Provide the (x, y) coordinate of the cell's center where the given text is located.  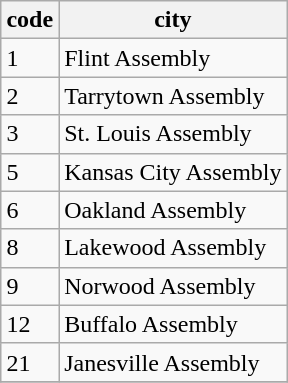
Kansas City Assembly (173, 172)
Janesville Assembly (173, 362)
21 (30, 362)
12 (30, 324)
city (173, 20)
2 (30, 96)
5 (30, 172)
Buffalo Assembly (173, 324)
Flint Assembly (173, 58)
8 (30, 248)
code (30, 20)
Norwood Assembly (173, 286)
1 (30, 58)
Tarrytown Assembly (173, 96)
9 (30, 286)
Lakewood Assembly (173, 248)
Oakland Assembly (173, 210)
St. Louis Assembly (173, 134)
3 (30, 134)
6 (30, 210)
